Locate the cell with the specified text and output its [x, y] center coordinate. 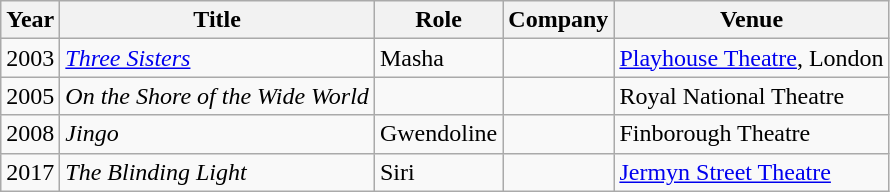
Masha [438, 58]
Royal National Theatre [752, 96]
Venue [752, 20]
Year [30, 20]
Finborough Theatre [752, 134]
Siri [438, 172]
2017 [30, 172]
Playhouse Theatre, London [752, 58]
Three Sisters [218, 58]
The Blinding Light [218, 172]
Jermyn Street Theatre [752, 172]
Gwendoline [438, 134]
2003 [30, 58]
On the Shore of the Wide World [218, 96]
2008 [30, 134]
Title [218, 20]
Company [558, 20]
2005 [30, 96]
Role [438, 20]
Jingo [218, 134]
